Search for the cell housing the specified text and yield its (X, Y) center coordinate. 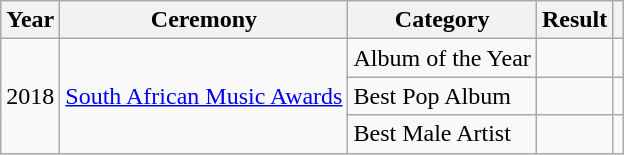
Category (442, 20)
South African Music Awards (204, 96)
Best Pop Album (442, 96)
Result (574, 20)
Best Male Artist (442, 134)
Year (30, 20)
Album of the Year (442, 58)
2018 (30, 96)
Ceremony (204, 20)
